Determine the [X, Y] coordinate at the center of the cell enclosing the given text.  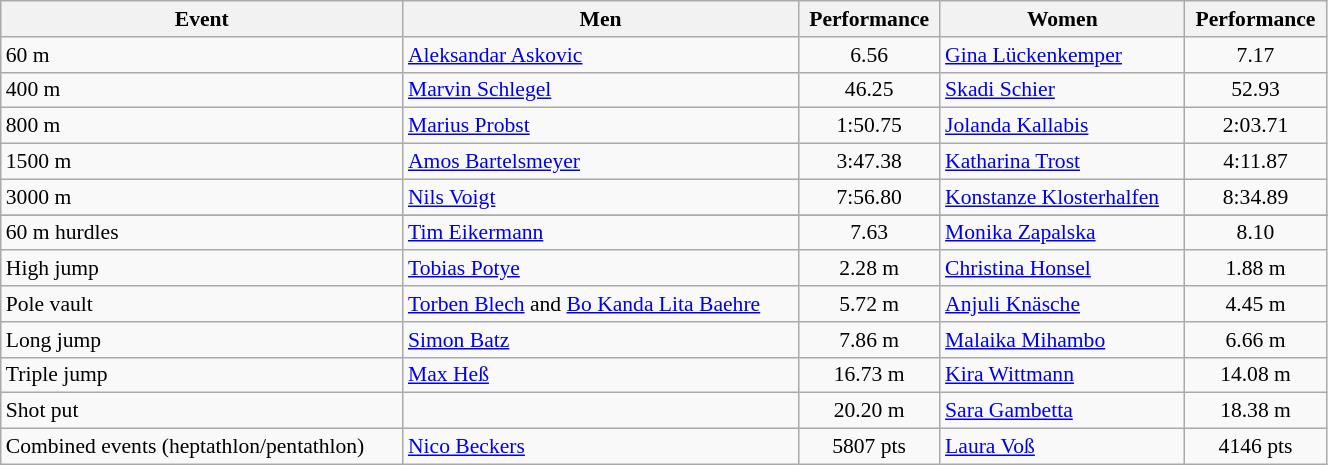
5807 pts [869, 447]
2:03.71 [1256, 126]
7.17 [1256, 55]
Tobias Potye [600, 269]
4:11.87 [1256, 162]
18.38 m [1256, 411]
20.20 m [869, 411]
Men [600, 19]
8:34.89 [1256, 197]
7:56.80 [869, 197]
Pole vault [202, 304]
Christina Honsel [1062, 269]
Marius Probst [600, 126]
Jolanda Kallabis [1062, 126]
14.08 m [1256, 375]
Gina Lückenkemper [1062, 55]
Shot put [202, 411]
4.45 m [1256, 304]
60 m hurdles [202, 233]
Aleksandar Askovic [600, 55]
Amos Bartelsmeyer [600, 162]
Sara Gambetta [1062, 411]
Simon Batz [600, 340]
1.88 m [1256, 269]
800 m [202, 126]
5.72 m [869, 304]
Konstanze Klosterhalfen [1062, 197]
16.73 m [869, 375]
Skadi Schier [1062, 90]
7.86 m [869, 340]
6.56 [869, 55]
3000 m [202, 197]
2.28 m [869, 269]
60 m [202, 55]
1:50.75 [869, 126]
Monika Zapalska [1062, 233]
7.63 [869, 233]
4146 pts [1256, 447]
Kira Wittmann [1062, 375]
Triple jump [202, 375]
Katharina Trost [1062, 162]
Laura Voß [1062, 447]
Nils Voigt [600, 197]
Anjuli Knäsche [1062, 304]
Torben Blech and Bo Kanda Lita Baehre [600, 304]
High jump [202, 269]
Max Heß [600, 375]
3:47.38 [869, 162]
Nico Beckers [600, 447]
6.66 m [1256, 340]
Marvin Schlegel [600, 90]
52.93 [1256, 90]
400 m [202, 90]
8.10 [1256, 233]
Malaika Mihambo [1062, 340]
Long jump [202, 340]
1500 m [202, 162]
Event [202, 19]
46.25 [869, 90]
Women [1062, 19]
Tim Eikermann [600, 233]
Combined events (heptathlon/pentathlon) [202, 447]
